Return the [X, Y] coordinate for the center point of the cell that contains the specified text.  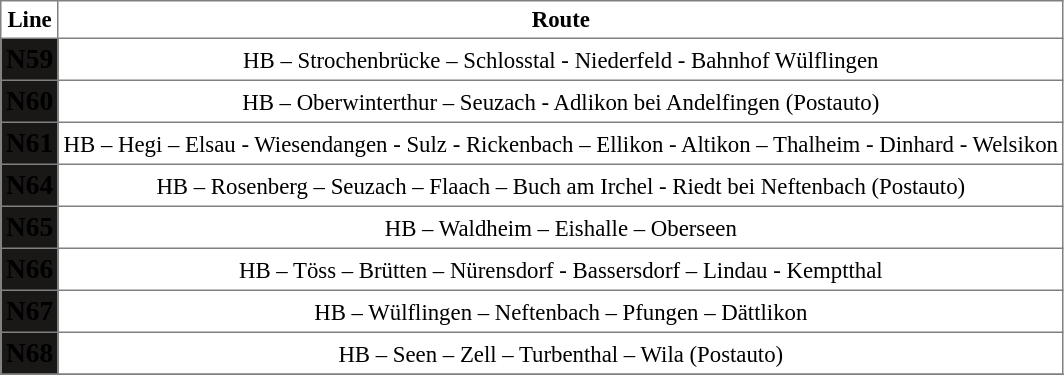
N60 [30, 101]
N64 [30, 185]
HB – Hegi – Elsau - Wiesendangen - Sulz - Rickenbach – Ellikon - Altikon – Thalheim - Dinhard - Welsikon [560, 143]
HB – Wülflingen – Neftenbach – Pfungen – Dättlikon [560, 311]
Line [30, 20]
Route [560, 20]
HB – Töss – Brütten – Nürensdorf - Bassersdorf – Lindau - Kemptthal [560, 269]
HB – Oberwinterthur – Seuzach - Adlikon bei Andelfingen (Postauto) [560, 101]
N61 [30, 143]
N66 [30, 269]
N65 [30, 227]
HB – Rosenberg – Seuzach – Flaach – Buch am Irchel - Riedt bei Neftenbach (Postauto) [560, 185]
HB – Strochenbrücke – Schlosstal - Niederfeld - Bahnhof Wülflingen [560, 59]
HB – Seen – Zell – Turbenthal – Wila (Postauto) [560, 353]
N59 [30, 59]
N67 [30, 311]
N68 [30, 353]
HB – Waldheim – Eishalle – Oberseen [560, 227]
